Capture the cell that displays the provided text and extract its [X, Y] central coordinate. 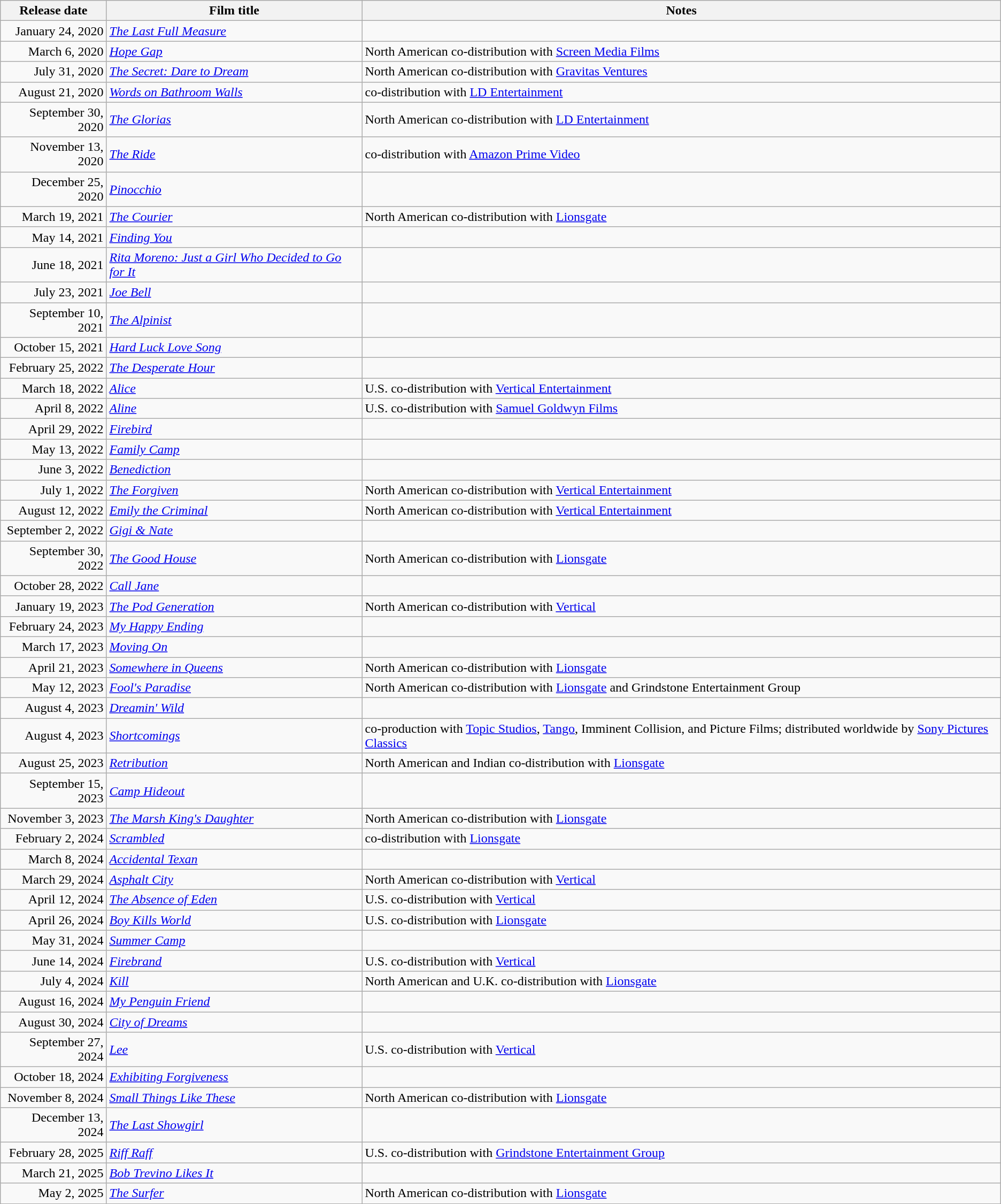
Shortcomings [234, 736]
April 21, 2023 [53, 667]
September 27, 2024 [53, 1049]
August 25, 2023 [53, 763]
Dreamin' Wild [234, 708]
The Ride [234, 154]
April 12, 2024 [53, 900]
July 1, 2022 [53, 490]
August 30, 2024 [53, 1022]
co-distribution with Amazon Prime Video [681, 154]
The Desperate Hour [234, 368]
The Alpinist [234, 320]
March 21, 2025 [53, 1173]
Finding You [234, 237]
U.S. co-distribution with Samuel Goldwyn Films [681, 409]
North American co-distribution with LD Entertainment [681, 120]
Aline [234, 409]
Accidental Texan [234, 859]
Scrambled [234, 839]
U.S. co-distribution with Lionsgate [681, 920]
Gigi & Nate [234, 531]
November 13, 2020 [53, 154]
March 18, 2022 [53, 388]
North American co-distribution with Gravitas Ventures [681, 72]
Joe Bell [234, 292]
North American co-distribution with Lionsgate and Grindstone Entertainment Group [681, 688]
Moving On [234, 647]
March 29, 2024 [53, 879]
July 4, 2024 [53, 981]
Kill [234, 981]
Asphalt City [234, 879]
Lee [234, 1049]
March 19, 2021 [53, 217]
February 25, 2022 [53, 368]
Emily the Criminal [234, 510]
The Marsh King's Daughter [234, 818]
Camp Hideout [234, 791]
The Last Showgirl [234, 1125]
Small Things Like These [234, 1098]
March 8, 2024 [53, 859]
Somewhere in Queens [234, 667]
November 3, 2023 [53, 818]
October 18, 2024 [53, 1077]
The Last Full Measure [234, 31]
September 2, 2022 [53, 531]
December 25, 2020 [53, 189]
The Courier [234, 217]
September 10, 2021 [53, 320]
May 13, 2022 [53, 449]
April 29, 2022 [53, 429]
February 2, 2024 [53, 839]
January 24, 2020 [53, 31]
October 15, 2021 [53, 348]
March 6, 2020 [53, 51]
Pinocchio [234, 189]
Hard Luck Love Song [234, 348]
May 31, 2024 [53, 940]
July 23, 2021 [53, 292]
June 18, 2021 [53, 264]
December 13, 2024 [53, 1125]
Alice [234, 388]
The Surfer [234, 1193]
January 19, 2023 [53, 606]
February 28, 2025 [53, 1153]
April 26, 2024 [53, 920]
Family Camp [234, 449]
Firebird [234, 429]
The Forgiven [234, 490]
May 14, 2021 [53, 237]
August 16, 2024 [53, 1001]
Firebrand [234, 961]
May 2, 2025 [53, 1193]
Call Jane [234, 586]
Fool's Paradise [234, 688]
The Pod Generation [234, 606]
City of Dreams [234, 1022]
Exhibiting Forgiveness [234, 1077]
October 28, 2022 [53, 586]
U.S. co-distribution with Vertical Entertainment [681, 388]
April 8, 2022 [53, 409]
July 31, 2020 [53, 72]
North American and U.K. co-distribution with Lionsgate [681, 981]
Retribution [234, 763]
North American and Indian co-distribution with Lionsgate [681, 763]
Summer Camp [234, 940]
May 12, 2023 [53, 688]
August 21, 2020 [53, 92]
Notes [681, 11]
The Good House [234, 558]
June 14, 2024 [53, 961]
Boy Kills World [234, 920]
My Happy Ending [234, 626]
Riff Raff [234, 1153]
February 24, 2023 [53, 626]
September 30, 2022 [53, 558]
Bob Trevino Likes It [234, 1173]
co-distribution with LD Entertainment [681, 92]
co-distribution with Lionsgate [681, 839]
August 12, 2022 [53, 510]
November 8, 2024 [53, 1098]
The Glorias [234, 120]
September 30, 2020 [53, 120]
The Absence of Eden [234, 900]
Release date [53, 11]
June 3, 2022 [53, 470]
The Secret: Dare to Dream [234, 72]
co-production with Topic Studios, Tango, Imminent Collision, and Picture Films; distributed worldwide by Sony Pictures Classics [681, 736]
Rita Moreno: Just a Girl Who Decided to Go for It [234, 264]
Words on Bathroom Walls [234, 92]
Film title [234, 11]
Hope Gap [234, 51]
North American co-distribution with Screen Media Films [681, 51]
Benediction [234, 470]
My Penguin Friend [234, 1001]
March 17, 2023 [53, 647]
U.S. co-distribution with Grindstone Entertainment Group [681, 1153]
September 15, 2023 [53, 791]
